Pinpoint the cell where the given text exists, returning its [x, y] midpoint coordinate. 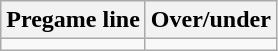
Over/under [210, 20]
Pregame line [74, 20]
